From the cell containing the given text, extract its center point as [X, Y] coordinate. 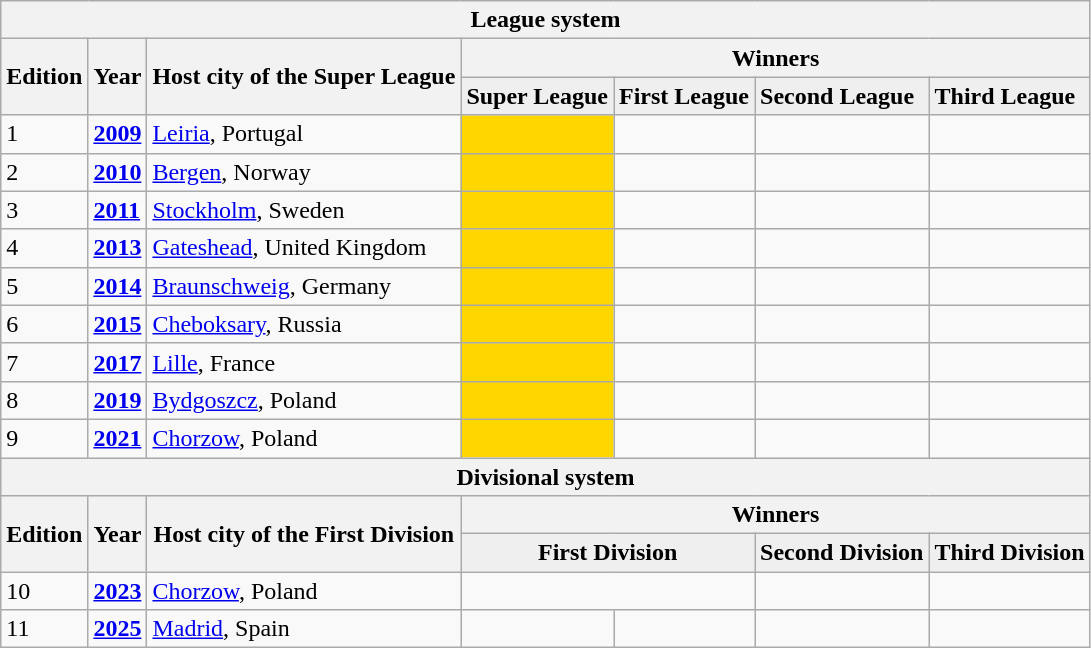
Braunschweig, Germany [304, 286]
Super League [538, 96]
6 [44, 324]
2011 [118, 210]
2021 [118, 438]
Lille, France [304, 362]
2014 [118, 286]
Bydgoszcz, Poland [304, 400]
Third League [1010, 96]
Second League [842, 96]
8 [44, 400]
Stockholm, Sweden [304, 210]
Second Division [842, 553]
1 [44, 134]
2019 [118, 400]
2023 [118, 591]
First League [684, 96]
9 [44, 438]
2025 [118, 629]
7 [44, 362]
2017 [118, 362]
2009 [118, 134]
Host city of the Super League [304, 77]
Bergen, Norway [304, 172]
2 [44, 172]
4 [44, 248]
Madrid, Spain [304, 629]
Leiria, Portugal [304, 134]
League system [546, 20]
2013 [118, 248]
2010 [118, 172]
11 [44, 629]
Cheboksary, Russia [304, 324]
2015 [118, 324]
Host city of the First Division [304, 534]
Divisional system [546, 477]
5 [44, 286]
3 [44, 210]
10 [44, 591]
Gateshead, United Kingdom [304, 248]
First Division [608, 553]
Third Division [1010, 553]
